Locate the cell with the specified text and output its [x, y] center coordinate. 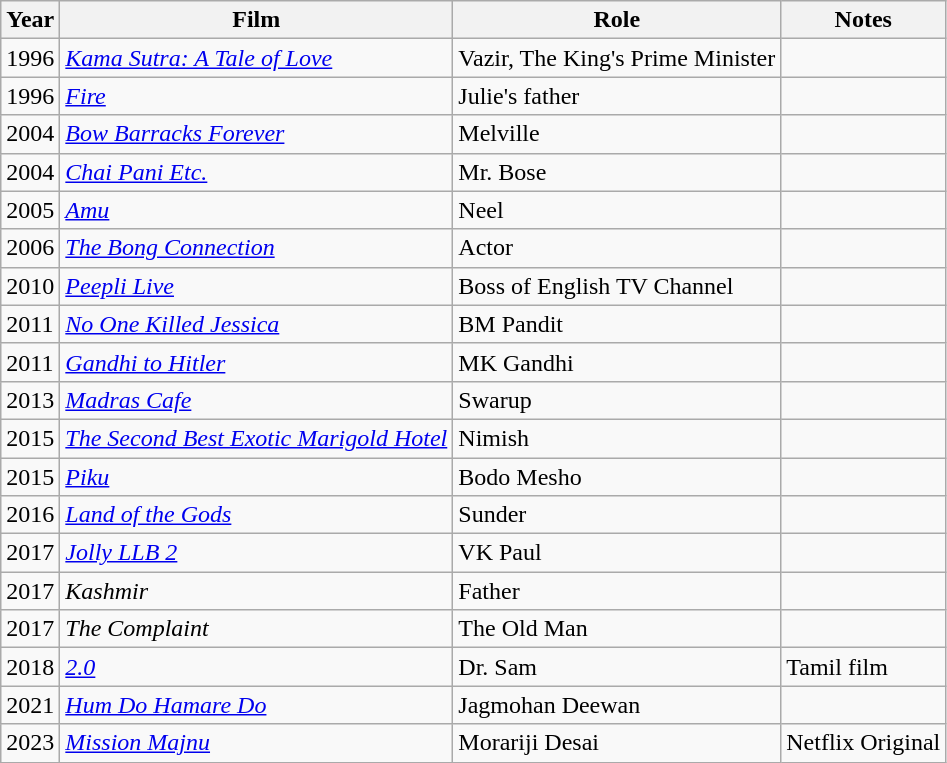
Melville [617, 134]
Chai Pani Etc. [256, 172]
Bodo Mesho [617, 477]
Amu [256, 210]
MK Gandhi [617, 362]
Sunder [617, 515]
2.0 [256, 667]
Hum Do Hamare Do [256, 705]
Kama Sutra: A Tale of Love [256, 58]
The Old Man [617, 629]
Bow Barracks Forever [256, 134]
VK Paul [617, 553]
Film [256, 20]
Kashmir [256, 591]
Piku [256, 477]
Nimish [617, 438]
Tamil film [864, 667]
Role [617, 20]
Actor [617, 248]
No One Killed Jessica [256, 324]
The Bong Connection [256, 248]
Gandhi to Hitler [256, 362]
Neel [617, 210]
The Second Best Exotic Marigold Hotel [256, 438]
2016 [30, 515]
2023 [30, 743]
2006 [30, 248]
Jolly LLB 2 [256, 553]
Land of the Gods [256, 515]
Year [30, 20]
Notes [864, 20]
2018 [30, 667]
2010 [30, 286]
Julie's father [617, 96]
Vazir, The King's Prime Minister [617, 58]
2005 [30, 210]
Peepli Live [256, 286]
Madras Cafe [256, 400]
Fire [256, 96]
2021 [30, 705]
The Complaint [256, 629]
Netflix Original [864, 743]
Morariji Desai [617, 743]
BM Pandit [617, 324]
Jagmohan Deewan [617, 705]
Boss of English TV Channel [617, 286]
Swarup [617, 400]
Mission Majnu [256, 743]
2013 [30, 400]
Father [617, 591]
Mr. Bose [617, 172]
Dr. Sam [617, 667]
